Return [x, y] of the center of cell containing provided text 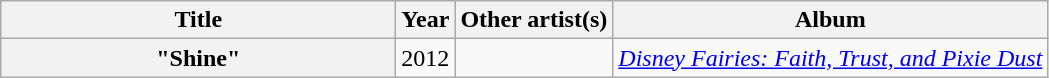
2012 [426, 58]
Disney Fairies: Faith, Trust, and Pixie Dust [830, 58]
"Shine" [198, 58]
Year [426, 20]
Title [198, 20]
Other artist(s) [534, 20]
Album [830, 20]
